Pinpoint the cell where the given text exists, returning its [X, Y] midpoint coordinate. 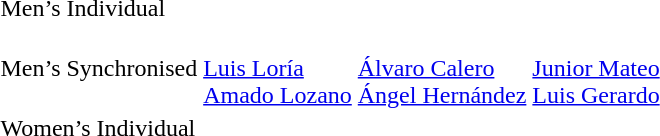
Álvaro CaleroÁngel Hernández [442, 68]
Luis LoríaAmado Lozano [278, 68]
